For the text-containing cell, return its midpoint in [X, Y] coordinate format. 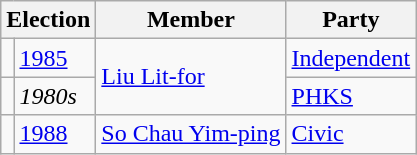
PHKS [351, 96]
1985 [55, 58]
Member [191, 20]
Party [351, 20]
Election [48, 20]
Civic [351, 134]
Liu Lit-for [191, 77]
1988 [55, 134]
1980s [55, 96]
So Chau Yim-ping [191, 134]
Independent [351, 58]
